Detect which cell encompasses the target text, then output its [X, Y] center coordinate. 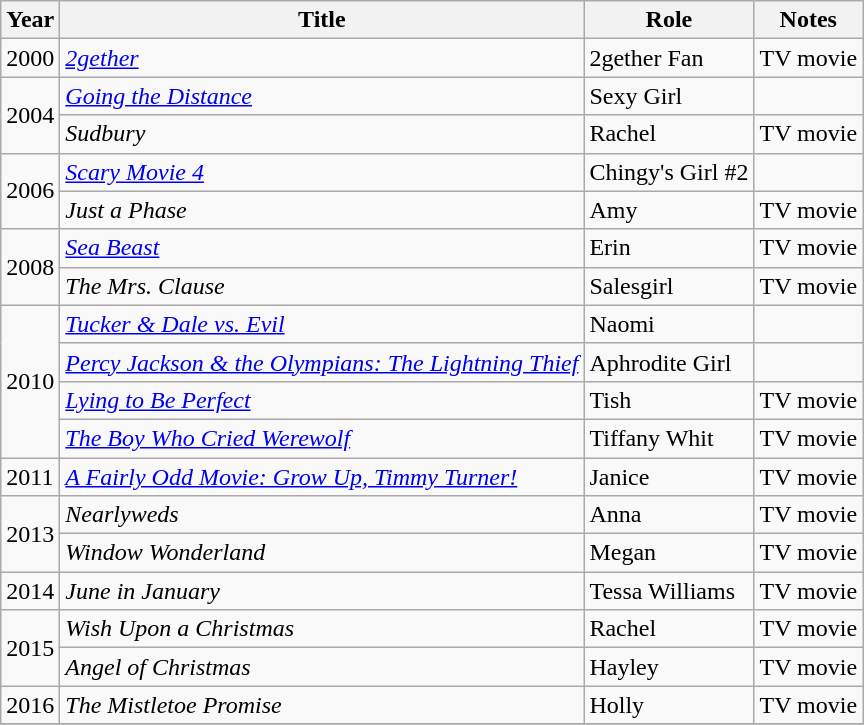
Notes [808, 20]
Going the Distance [322, 96]
June in January [322, 591]
2004 [30, 115]
2010 [30, 381]
Salesgirl [669, 286]
Erin [669, 248]
A Fairly Odd Movie: Grow Up, Timmy Turner! [322, 477]
Tiffany Whit [669, 438]
Sudbury [322, 134]
Wish Upon a Christmas [322, 629]
Aphrodite Girl [669, 362]
Angel of Christmas [322, 667]
2016 [30, 705]
2000 [30, 58]
Scary Movie 4 [322, 172]
2015 [30, 648]
Chingy's Girl #2 [669, 172]
2013 [30, 534]
Year [30, 20]
2gether Fan [669, 58]
The Boy Who Cried Werewolf [322, 438]
Hayley [669, 667]
Tucker & Dale vs. Evil [322, 324]
Sea Beast [322, 248]
2011 [30, 477]
Nearlyweds [322, 515]
Lying to Be Perfect [322, 400]
Megan [669, 553]
Holly [669, 705]
Title [322, 20]
Window Wonderland [322, 553]
2008 [30, 267]
Tish [669, 400]
Role [669, 20]
2gether [322, 58]
Amy [669, 210]
Just a Phase [322, 210]
Tessa Williams [669, 591]
Anna [669, 515]
2014 [30, 591]
The Mrs. Clause [322, 286]
Percy Jackson & the Olympians: The Lightning Thief [322, 362]
The Mistletoe Promise [322, 705]
Sexy Girl [669, 96]
2006 [30, 191]
Naomi [669, 324]
Janice [669, 477]
